Scan for the cell matching the given text and deliver its (x, y) coordinate at center. 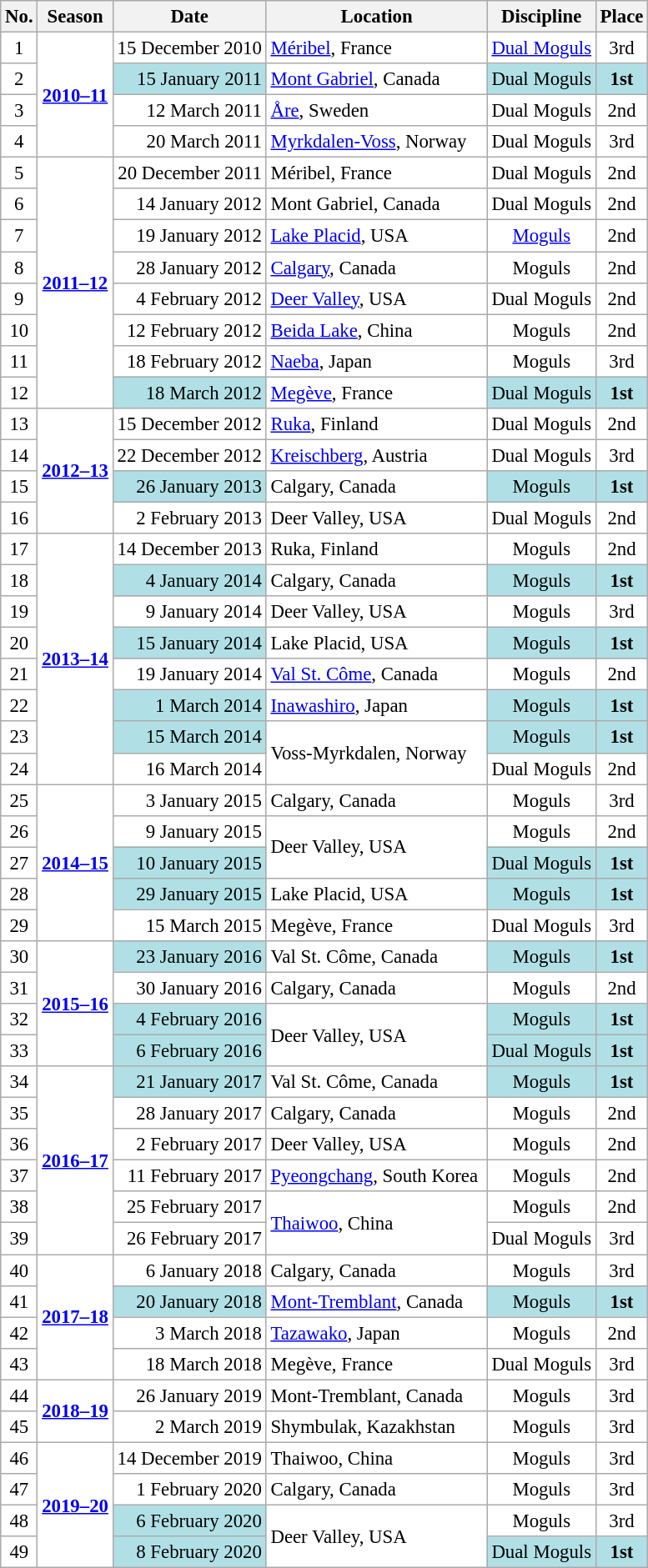
14 December 2013 (189, 549)
26 January 2013 (189, 487)
37 (19, 1176)
7 (19, 236)
4 February 2012 (189, 298)
47 (19, 1490)
12 (19, 393)
21 (19, 674)
41 (19, 1301)
6 (19, 204)
1 March 2014 (189, 706)
Inawashiro, Japan (377, 706)
12 March 2011 (189, 111)
1 (19, 48)
Season (75, 17)
25 February 2017 (189, 1208)
28 January 2012 (189, 268)
45 (19, 1427)
3 (19, 111)
15 March 2015 (189, 925)
6 January 2018 (189, 1270)
24 (19, 769)
18 February 2012 (189, 361)
13 (19, 424)
No. (19, 17)
39 (19, 1239)
Location (377, 17)
14 December 2019 (189, 1458)
2 February 2017 (189, 1145)
2016–17 (75, 1160)
2014–15 (75, 863)
14 January 2012 (189, 204)
16 (19, 518)
21 January 2017 (189, 1082)
8 February 2020 (189, 1552)
2011–12 (75, 283)
Myrkdalen-Voss, Norway (377, 142)
Pyeongchang, South Korea (377, 1176)
Åre, Sweden (377, 111)
2013–14 (75, 659)
25 (19, 800)
20 March 2011 (189, 142)
29 (19, 925)
20 (19, 644)
46 (19, 1458)
Place (621, 17)
28 January 2017 (189, 1114)
34 (19, 1082)
17 (19, 549)
9 January 2015 (189, 831)
2018–19 (75, 1410)
19 (19, 612)
30 January 2016 (189, 988)
Discipline (541, 17)
Shymbulak, Kazakhstan (377, 1427)
19 January 2014 (189, 674)
43 (19, 1364)
9 (19, 298)
3 March 2018 (189, 1333)
35 (19, 1114)
2019–20 (75, 1505)
4 January 2014 (189, 581)
26 February 2017 (189, 1239)
49 (19, 1552)
15 January 2011 (189, 79)
2015–16 (75, 1004)
20 January 2018 (189, 1301)
40 (19, 1270)
2012–13 (75, 471)
2 March 2019 (189, 1427)
23 January 2016 (189, 957)
15 December 2012 (189, 424)
10 January 2015 (189, 863)
31 (19, 988)
Beida Lake, China (377, 330)
33 (19, 1051)
28 (19, 894)
18 (19, 581)
15 (19, 487)
30 (19, 957)
Tazawako, Japan (377, 1333)
9 January 2014 (189, 612)
26 January 2019 (189, 1395)
14 (19, 455)
15 January 2014 (189, 644)
3 January 2015 (189, 800)
6 February 2020 (189, 1520)
20 December 2011 (189, 173)
29 January 2015 (189, 894)
4 (19, 142)
48 (19, 1520)
12 February 2012 (189, 330)
15 March 2014 (189, 738)
15 December 2010 (189, 48)
11 (19, 361)
26 (19, 831)
19 January 2012 (189, 236)
2 February 2013 (189, 518)
10 (19, 330)
Date (189, 17)
44 (19, 1395)
42 (19, 1333)
Naeba, Japan (377, 361)
2017–18 (75, 1317)
8 (19, 268)
38 (19, 1208)
23 (19, 738)
11 February 2017 (189, 1176)
2 (19, 79)
18 March 2018 (189, 1364)
32 (19, 1019)
22 December 2012 (189, 455)
Voss-Myrkdalen, Norway (377, 754)
Kreischberg, Austria (377, 455)
1 February 2020 (189, 1490)
22 (19, 706)
18 March 2012 (189, 393)
27 (19, 863)
36 (19, 1145)
6 February 2016 (189, 1051)
16 March 2014 (189, 769)
2010–11 (75, 95)
5 (19, 173)
4 February 2016 (189, 1019)
